Identify which cell holds the provided text, then report its (x, y) central coordinate. 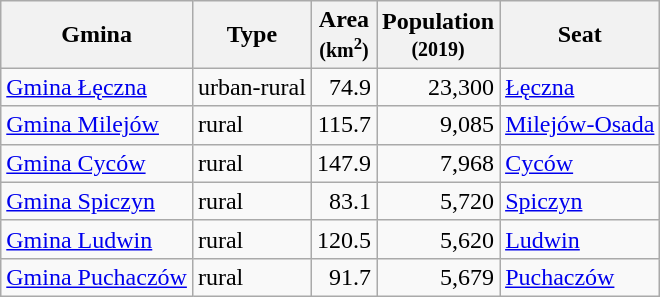
74.9 (344, 87)
Seat (580, 34)
Cyców (580, 163)
Population(2019) (438, 34)
Gmina (97, 34)
5,620 (438, 239)
Ludwin (580, 239)
83.1 (344, 201)
Łęczna (580, 87)
9,085 (438, 125)
115.7 (344, 125)
23,300 (438, 87)
Milejów-Osada (580, 125)
147.9 (344, 163)
120.5 (344, 239)
Gmina Spiczyn (97, 201)
Gmina Puchaczów (97, 277)
Gmina Milejów (97, 125)
urban-rural (252, 87)
5,720 (438, 201)
7,968 (438, 163)
Area(km2) (344, 34)
5,679 (438, 277)
Gmina Cyców (97, 163)
Spiczyn (580, 201)
Type (252, 34)
91.7 (344, 277)
Puchaczów (580, 277)
Gmina Ludwin (97, 239)
Gmina Łęczna (97, 87)
